Return the [X, Y] coordinate for the center point of the cell that contains the specified text.  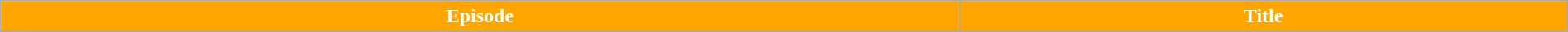
Episode [480, 16]
Title [1264, 16]
